From the cell containing the given text, extract its center point as (x, y) coordinate. 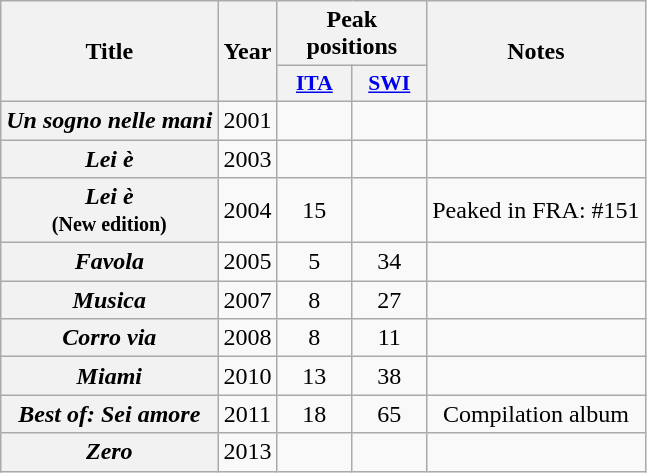
SWI (390, 84)
11 (390, 338)
2011 (248, 414)
2013 (248, 452)
Notes (536, 52)
18 (314, 414)
2008 (248, 338)
65 (390, 414)
Musica (110, 300)
38 (390, 376)
Peaked in FRA: #151 (536, 210)
Un sogno nelle mani (110, 120)
Best of: Sei amore (110, 414)
2004 (248, 210)
15 (314, 210)
Miami (110, 376)
ITA (314, 84)
Lei è (110, 159)
2003 (248, 159)
Corro via (110, 338)
Year (248, 52)
Peak positions (352, 34)
34 (390, 262)
2001 (248, 120)
27 (390, 300)
2005 (248, 262)
2010 (248, 376)
13 (314, 376)
5 (314, 262)
Compilation album (536, 414)
Zero (110, 452)
2007 (248, 300)
Title (110, 52)
Favola (110, 262)
Lei è (New edition) (110, 210)
